Return (x, y) of the center of cell containing provided text 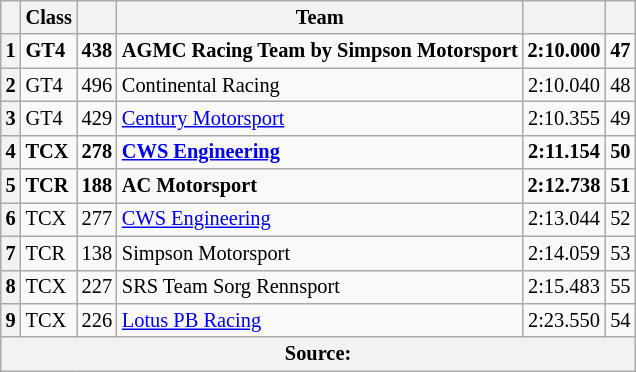
9 (11, 320)
227 (97, 287)
188 (97, 186)
4 (11, 152)
2:12.738 (564, 186)
55 (620, 287)
2:23.550 (564, 320)
2:15.483 (564, 287)
51 (620, 186)
Continental Racing (320, 85)
429 (97, 118)
Simpson Motorsport (320, 253)
2:10.355 (564, 118)
278 (97, 152)
49 (620, 118)
2:14.059 (564, 253)
5 (11, 186)
8 (11, 287)
2:13.044 (564, 219)
438 (97, 51)
226 (97, 320)
48 (620, 85)
54 (620, 320)
Lotus PB Racing (320, 320)
1 (11, 51)
Source: (318, 354)
496 (97, 85)
2:11.154 (564, 152)
7 (11, 253)
138 (97, 253)
6 (11, 219)
3 (11, 118)
Team (320, 17)
2:10.040 (564, 85)
2:10.000 (564, 51)
AC Motorsport (320, 186)
50 (620, 152)
Class (49, 17)
277 (97, 219)
2 (11, 85)
Century Motorsport (320, 118)
SRS Team Sorg Rennsport (320, 287)
52 (620, 219)
53 (620, 253)
47 (620, 51)
AGMC Racing Team by Simpson Motorsport (320, 51)
